For the text-containing cell, return its midpoint in (X, Y) coordinate format. 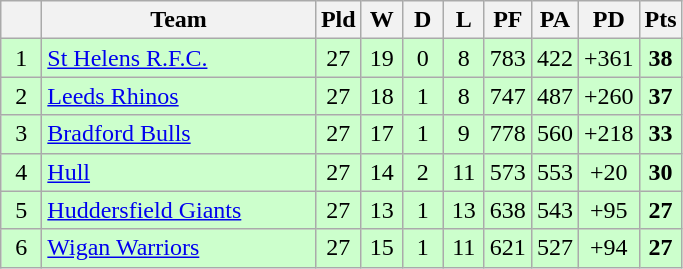
37 (660, 96)
Team (179, 20)
17 (382, 134)
+260 (608, 96)
422 (554, 58)
St Helens R.F.C. (179, 58)
638 (508, 210)
L (464, 20)
Bradford Bulls (179, 134)
19 (382, 58)
+20 (608, 172)
543 (554, 210)
560 (554, 134)
18 (382, 96)
+218 (608, 134)
527 (554, 248)
9 (464, 134)
PD (608, 20)
621 (508, 248)
553 (554, 172)
Wigan Warriors (179, 248)
778 (508, 134)
W (382, 20)
Huddersfield Giants (179, 210)
783 (508, 58)
0 (422, 58)
4 (22, 172)
+361 (608, 58)
573 (508, 172)
PF (508, 20)
747 (508, 96)
30 (660, 172)
33 (660, 134)
5 (22, 210)
PA (554, 20)
14 (382, 172)
Pts (660, 20)
+94 (608, 248)
Leeds Rhinos (179, 96)
Pld (338, 20)
15 (382, 248)
487 (554, 96)
Hull (179, 172)
+95 (608, 210)
6 (22, 248)
D (422, 20)
3 (22, 134)
38 (660, 58)
